Capture the cell that displays the provided text and extract its (x, y) central coordinate. 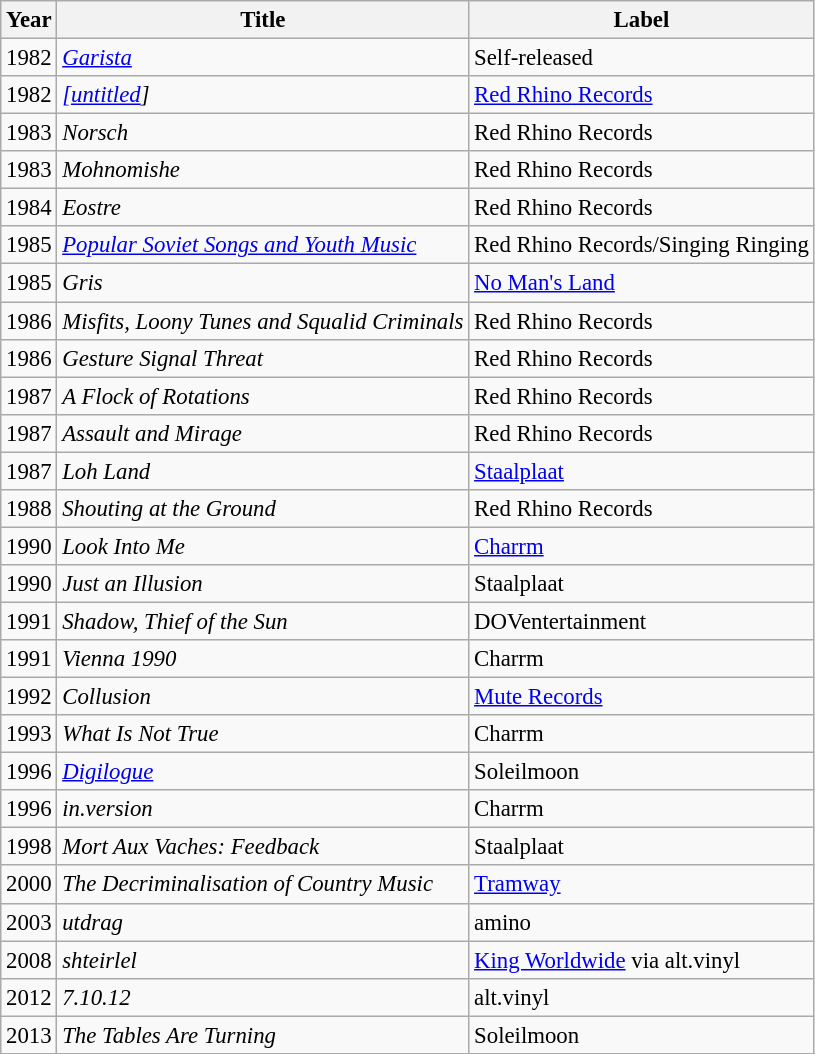
Vienna 1990 (263, 659)
Self-released (642, 58)
Title (263, 20)
Loh Land (263, 471)
Assault and Mirage (263, 433)
No Man's Land (642, 283)
Tramway (642, 885)
amino (642, 922)
The Tables Are Turning (263, 1035)
Shouting at the Ground (263, 509)
What Is Not True (263, 734)
1993 (29, 734)
Look Into Me (263, 546)
Garista (263, 58)
A Flock of Rotations (263, 396)
utdrag (263, 922)
1984 (29, 208)
Just an Illusion (263, 584)
Label (642, 20)
Red Rhino Records/Singing Ringing (642, 245)
2000 (29, 885)
Mute Records (642, 697)
shteirlel (263, 960)
DOVentertainment (642, 621)
alt.vinyl (642, 997)
Year (29, 20)
2003 (29, 922)
Gris (263, 283)
1988 (29, 509)
[untitled] (263, 95)
2012 (29, 997)
Mort Aux Vaches: Feedback (263, 847)
1998 (29, 847)
in.version (263, 809)
Norsch (263, 133)
Mohnomishe (263, 170)
7.10.12 (263, 997)
1992 (29, 697)
Popular Soviet Songs and Youth Music (263, 245)
Eostre (263, 208)
King Worldwide via alt.vinyl (642, 960)
Collusion (263, 697)
Misfits, Loony Tunes and Squalid Criminals (263, 321)
Gesture Signal Threat (263, 358)
2013 (29, 1035)
Digilogue (263, 772)
Shadow, Thief of the Sun (263, 621)
The Decriminalisation of Country Music (263, 885)
2008 (29, 960)
